Provide the (X, Y) coordinate of the cell's center where the given text is located.  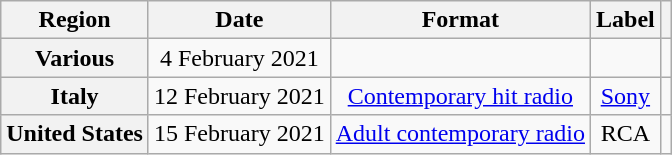
Label (626, 20)
12 February 2021 (239, 96)
4 February 2021 (239, 58)
United States (75, 134)
Adult contemporary radio (460, 134)
Various (75, 58)
15 February 2021 (239, 134)
Italy (75, 96)
Contemporary hit radio (460, 96)
RCA (626, 134)
Format (460, 20)
Sony (626, 96)
Region (75, 20)
Date (239, 20)
